Determine the (x, y) coordinate at the center of the cell enclosing the given text.  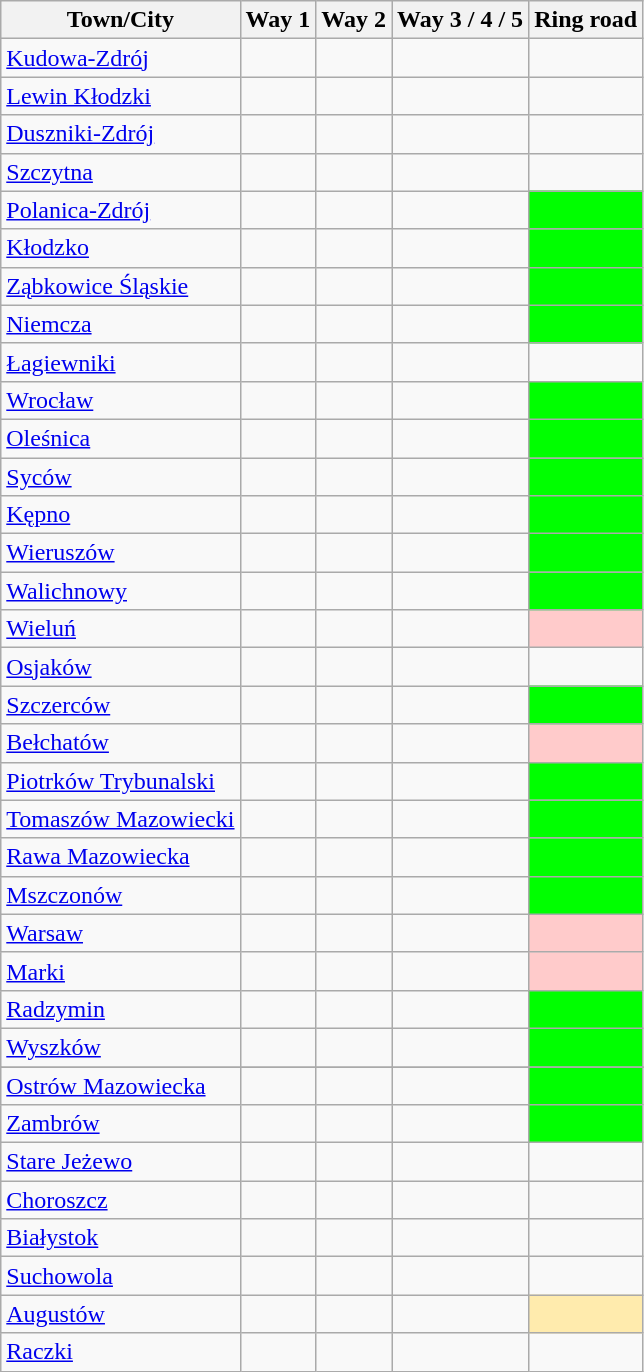
Kudowa-Zdrój (120, 58)
Rawa Mazowiecka (120, 857)
Wieruszów (120, 553)
Łagiewniki (120, 362)
Raczki (120, 1352)
Wieluń (120, 629)
Augustów (120, 1314)
Radzymin (120, 1009)
Warsaw (120, 933)
Szczytna (120, 172)
Białystok (120, 1238)
Stare Jeżewo (120, 1162)
Osjaków (120, 667)
Kłodzko (120, 248)
Kępno (120, 515)
Tomaszów Mazowiecki (120, 819)
Walichnowy (120, 591)
Syców (120, 477)
Town/City (120, 20)
Way 1 (278, 20)
Mszczonów (120, 895)
Ząbkowice Śląskie (120, 286)
Way 2 (354, 20)
Niemcza (120, 324)
Bełchatów (120, 743)
Way 3 / 4 / 5 (460, 20)
Zambrów (120, 1124)
Oleśnica (120, 438)
Wyszków (120, 1047)
Suchowola (120, 1276)
Polanica-Zdrój (120, 210)
Marki (120, 971)
Ring road (586, 20)
Ostrów Mazowiecka (120, 1085)
Piotrków Trybunalski (120, 781)
Lewin Kłodzki (120, 96)
Wrocław (120, 400)
Duszniki-Zdrój (120, 134)
Szczerców (120, 705)
Choroszcz (120, 1200)
